Return the (x, y) coordinate for the center point of the cell that contains the specified text.  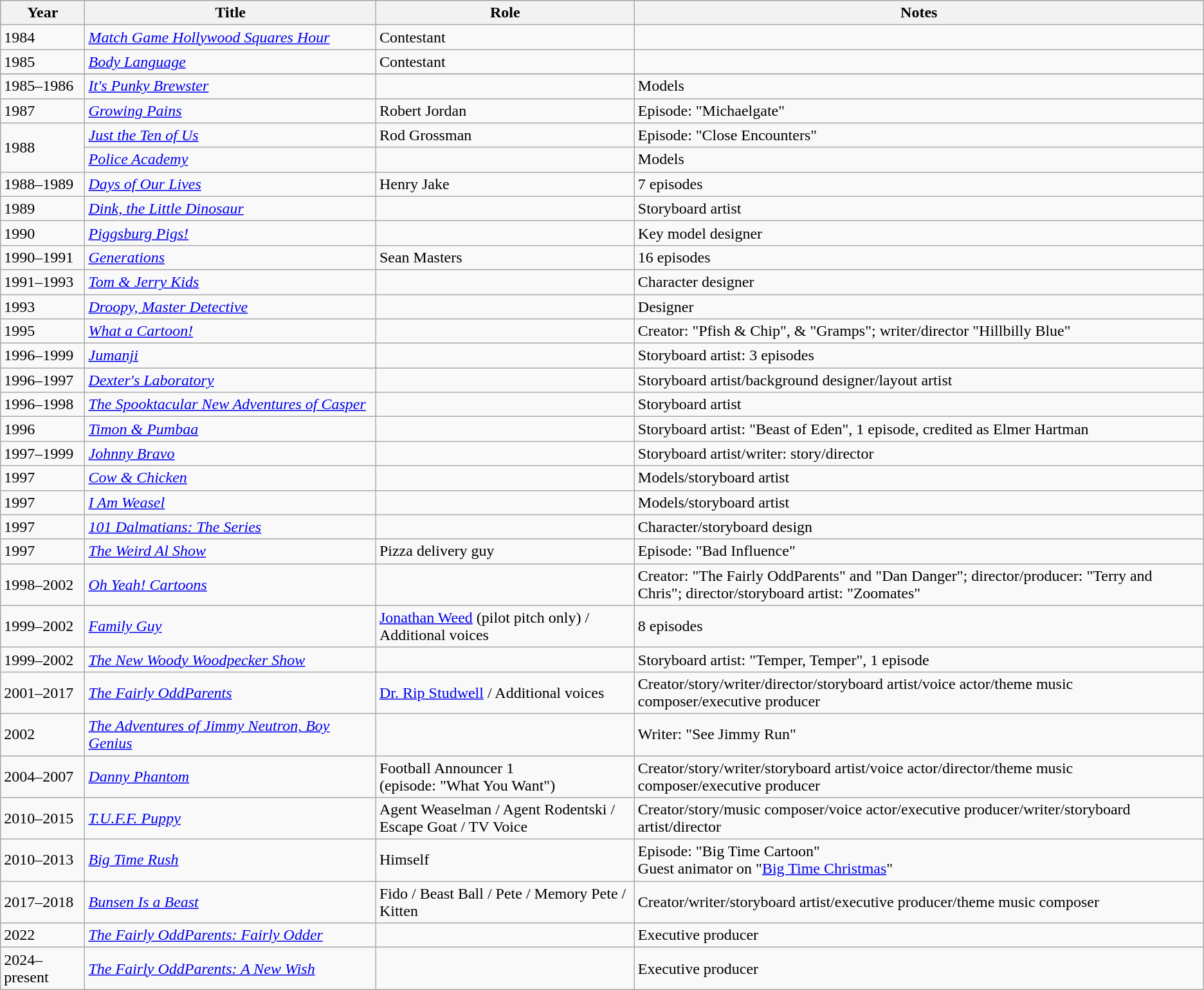
Creator/story/writer/director/storyboard artist/voice actor/theme music composer/executive producer (918, 692)
Police Academy (230, 160)
Tom & Jerry Kids (230, 282)
16 episodes (918, 257)
2017–2018 (42, 902)
It's Punky Brewster (230, 86)
2024–present (42, 969)
Creator/story/music composer/voice actor/executive producer/writer/storyboard artist/director (918, 818)
Henry Jake (505, 184)
1985 (42, 62)
Cow & Chicken (230, 478)
The Fairly OddParents (230, 692)
Character designer (918, 282)
Creator/writer/storyboard artist/executive producer/theme music composer (918, 902)
1988–1989 (42, 184)
Fido / Beast Ball / Pete / Memory Pete / Kitten (505, 902)
Danny Phantom (230, 776)
1991–1993 (42, 282)
Agent Weaselman / Agent Rodentski / Escape Goat / TV Voice (505, 818)
Notes (918, 13)
Timon & Pumbaa (230, 429)
Jumanji (230, 356)
1990 (42, 233)
Episode: "Michaelgate" (918, 111)
1996–1999 (42, 356)
The Fairly OddParents: A New Wish (230, 969)
Episode: "Big Time Cartoon"Guest animator on "Big Time Christmas" (918, 861)
Year (42, 13)
Character/storyboard design (918, 527)
Droopy, Master Detective (230, 307)
Himself (505, 861)
1984 (42, 37)
2010–2013 (42, 861)
1996–1997 (42, 380)
1989 (42, 208)
1988 (42, 147)
The Weird Al Show (230, 551)
Writer: "See Jimmy Run" (918, 735)
1996 (42, 429)
Football Announcer 1(episode: "What You Want") (505, 776)
The Adventures of Jimmy Neutron, Boy Genius (230, 735)
Body Language (230, 62)
Family Guy (230, 627)
Dr. Rip Studwell / Additional voices (505, 692)
Generations (230, 257)
Creator: "Pfish & Chip", & "Gramps"; writer/director "Hillbilly Blue" (918, 331)
1998–2002 (42, 584)
1993 (42, 307)
Rod Grossman (505, 135)
The New Woody Woodpecker Show (230, 659)
I Am Weasel (230, 502)
Piggsburg Pigs! (230, 233)
Storyboard artist/background designer/layout artist (918, 380)
Episode: "Close Encounters" (918, 135)
Role (505, 13)
Storyboard artist/writer: story/director (918, 454)
Pizza delivery guy (505, 551)
Storyboard artist: "Temper, Temper", 1 episode (918, 659)
Dink, the Little Dinosaur (230, 208)
Robert Jordan (505, 111)
T.U.F.F. Puppy (230, 818)
Creator/story/writer/storyboard artist/voice actor/director/theme music composer/executive producer (918, 776)
101 Dalmatians: The Series (230, 527)
The Spooktacular New Adventures of Casper (230, 405)
What a Cartoon! (230, 331)
Dexter's Laboratory (230, 380)
Just the Ten of Us (230, 135)
Key model designer (918, 233)
1996–1998 (42, 405)
1985–1986 (42, 86)
2010–2015 (42, 818)
Sean Masters (505, 257)
Johnny Bravo (230, 454)
2002 (42, 735)
Oh Yeah! Cartoons (230, 584)
Bunsen Is a Beast (230, 902)
1995 (42, 331)
1997–1999 (42, 454)
2022 (42, 935)
Designer (918, 307)
2004–2007 (42, 776)
Title (230, 13)
Creator: "The Fairly OddParents" and "Dan Danger"; director/producer: "Terry and Chris"; director/storyboard artist: "Zoomates" (918, 584)
Episode: "Bad Influence" (918, 551)
Growing Pains (230, 111)
2001–2017 (42, 692)
Storyboard artist: "Beast of Eden", 1 episode, credited as Elmer Hartman (918, 429)
The Fairly OddParents: Fairly Odder (230, 935)
Storyboard artist: 3 episodes (918, 356)
1987 (42, 111)
Jonathan Weed (pilot pitch only) / Additional voices (505, 627)
Match Game Hollywood Squares Hour (230, 37)
Days of Our Lives (230, 184)
Big Time Rush (230, 861)
1990–1991 (42, 257)
7 episodes (918, 184)
8 episodes (918, 627)
